Identify which cell holds the provided text, then report its (x, y) central coordinate. 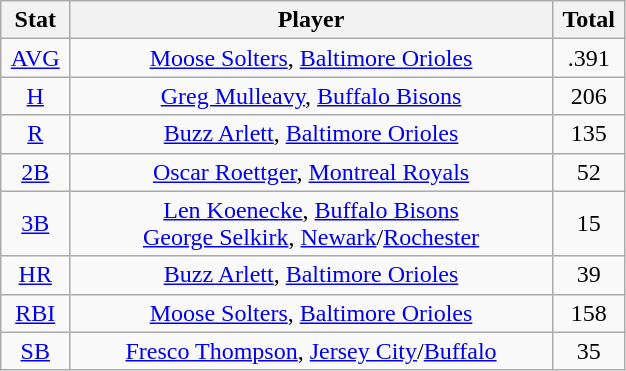
135 (588, 134)
39 (588, 275)
Total (588, 20)
HR (36, 275)
RBI (36, 313)
206 (588, 96)
2B (36, 172)
R (36, 134)
15 (588, 224)
.391 (588, 58)
35 (588, 351)
Oscar Roettger, Montreal Royals (312, 172)
Greg Mulleavy, Buffalo Bisons (312, 96)
Fresco Thompson, Jersey City/Buffalo (312, 351)
AVG (36, 58)
SB (36, 351)
H (36, 96)
52 (588, 172)
Player (312, 20)
Stat (36, 20)
158 (588, 313)
Len Koenecke, Buffalo Bisons George Selkirk, Newark/Rochester (312, 224)
3B (36, 224)
